Determine the (X, Y) coordinate at the center of the cell enclosing the given text.  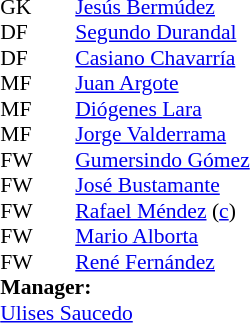
Casiano Chavarría (162, 58)
Mario Alborta (162, 237)
Segundo Durandal (162, 33)
Gumersindo Gómez (162, 160)
José Bustamante (162, 185)
Rafael Méndez (c) (162, 211)
Diógenes Lara (162, 109)
Juan Argote (162, 83)
Manager: (124, 287)
Jorge Valderrama (162, 135)
René Fernández (162, 262)
